Identify which cell holds the provided text, then report its (X, Y) central coordinate. 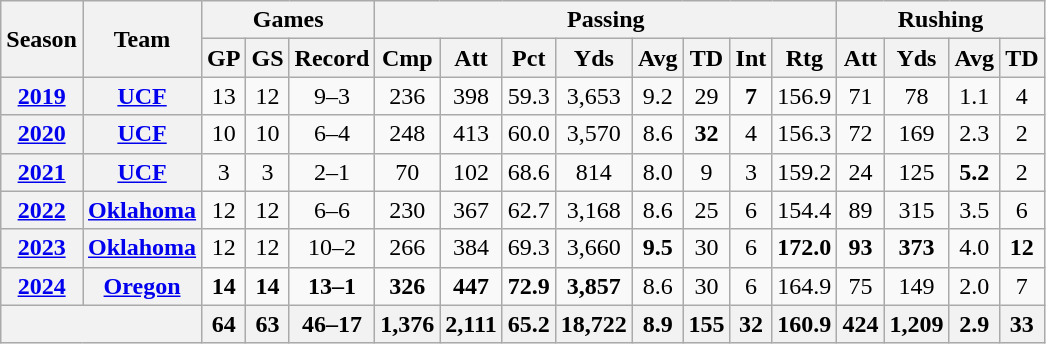
169 (916, 134)
2019 (42, 96)
424 (860, 324)
2020 (42, 134)
102 (471, 172)
29 (706, 96)
367 (471, 210)
159.2 (804, 172)
172.0 (804, 248)
3,168 (594, 210)
70 (408, 172)
2.0 (974, 286)
8.9 (658, 324)
59.3 (528, 96)
10–2 (332, 248)
2022 (42, 210)
4.0 (974, 248)
Cmp (408, 58)
78 (916, 96)
1,376 (408, 324)
1,209 (916, 324)
72 (860, 134)
156.9 (804, 96)
Oregon (142, 286)
9 (706, 172)
6–6 (332, 210)
248 (408, 134)
3,857 (594, 286)
64 (224, 324)
Passing (606, 20)
160.9 (804, 324)
9.5 (658, 248)
Record (332, 58)
2,111 (471, 324)
156.3 (804, 134)
6–4 (332, 134)
2.3 (974, 134)
326 (408, 286)
75 (860, 286)
3,653 (594, 96)
93 (860, 248)
814 (594, 172)
1.1 (974, 96)
13 (224, 96)
2021 (42, 172)
65.2 (528, 324)
2024 (42, 286)
18,722 (594, 324)
13–1 (332, 286)
398 (471, 96)
63 (268, 324)
384 (471, 248)
154.4 (804, 210)
Rtg (804, 58)
62.7 (528, 210)
164.9 (804, 286)
33 (1022, 324)
2023 (42, 248)
149 (916, 286)
447 (471, 286)
46–17 (332, 324)
2.9 (974, 324)
373 (916, 248)
230 (408, 210)
3,570 (594, 134)
5.2 (974, 172)
Season (42, 39)
3.5 (974, 210)
Pct (528, 58)
125 (916, 172)
Rushing (940, 20)
155 (706, 324)
3,660 (594, 248)
24 (860, 172)
Team (142, 39)
68.6 (528, 172)
Int (751, 58)
266 (408, 248)
GP (224, 58)
9–3 (332, 96)
2–1 (332, 172)
413 (471, 134)
9.2 (658, 96)
Games (288, 20)
71 (860, 96)
72.9 (528, 286)
236 (408, 96)
315 (916, 210)
GS (268, 58)
89 (860, 210)
8.0 (658, 172)
60.0 (528, 134)
25 (706, 210)
69.3 (528, 248)
